Provide the [X, Y] coordinate of the cell's center where the given text is located.  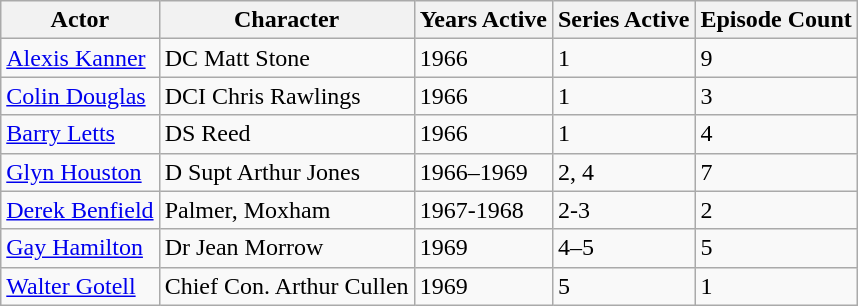
Actor [80, 20]
Palmer, Moxham [286, 210]
Alexis Kanner [80, 58]
1966–1969 [483, 172]
Barry Letts [80, 134]
DS Reed [286, 134]
4–5 [623, 248]
DC Matt Stone [286, 58]
Derek Benfield [80, 210]
Glyn Houston [80, 172]
Series Active [623, 20]
Gay Hamilton [80, 248]
1967-1968 [483, 210]
Colin Douglas [80, 96]
2 [776, 210]
Walter Gotell [80, 286]
Chief Con. Arthur Cullen [286, 286]
Dr Jean Morrow [286, 248]
DCI Chris Rawlings [286, 96]
7 [776, 172]
D Supt Arthur Jones [286, 172]
2, 4 [623, 172]
Years Active [483, 20]
3 [776, 96]
2-3 [623, 210]
9 [776, 58]
4 [776, 134]
Character [286, 20]
Episode Count [776, 20]
